Extract the [X, Y] coordinate from the center of the cell holding the provided text.  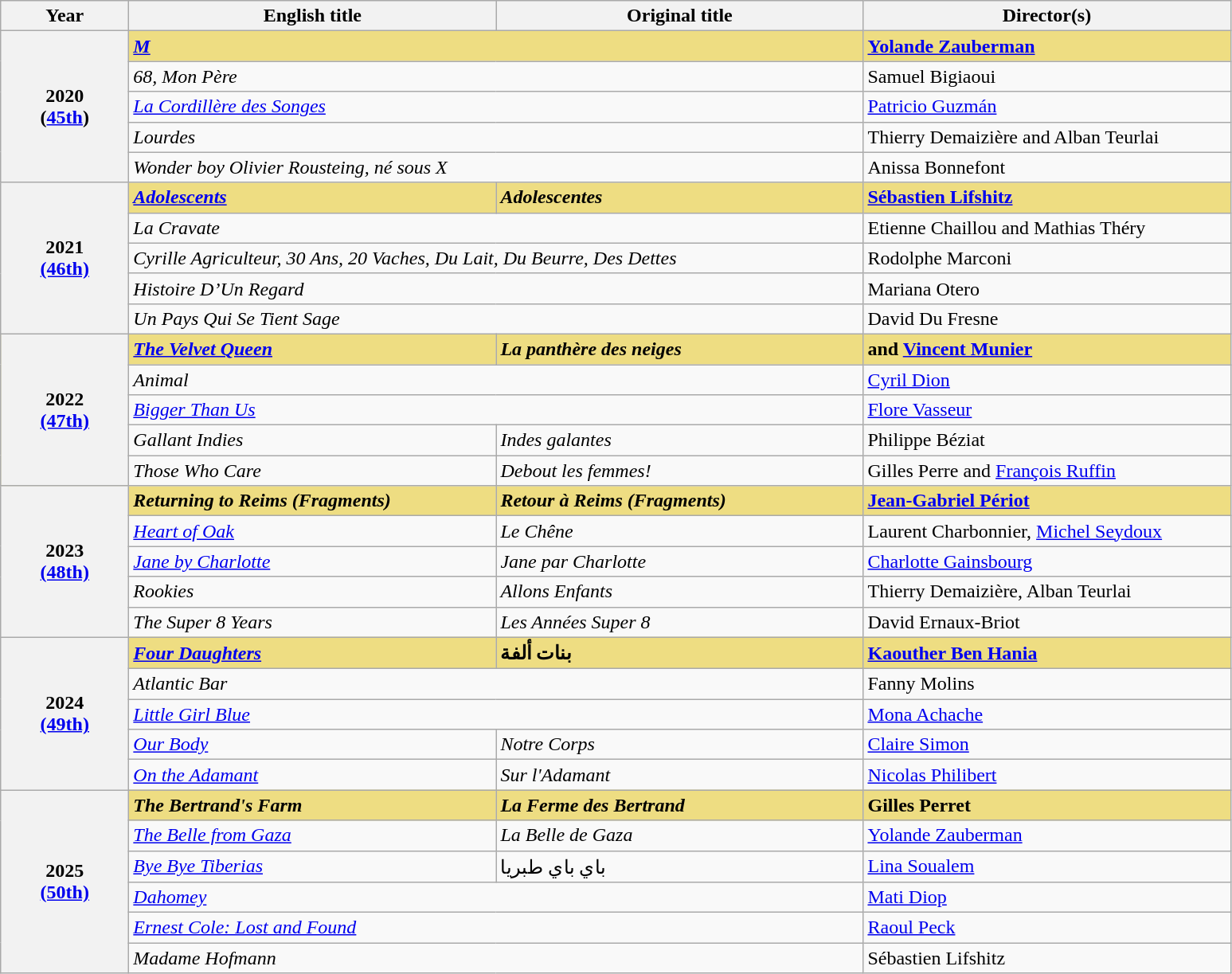
68, Mon Père [496, 76]
M [496, 46]
Allons Enfants [680, 592]
The Velvet Queen [312, 349]
Sur l'Adamant [680, 775]
Little Girl Blue [496, 714]
Debout les femmes! [680, 471]
Philippe Béziat [1046, 440]
Wonder boy Olivier Rousteing, né sous X [496, 167]
Lina Soualem [1046, 866]
بنات ألفة [680, 653]
Patricio Guzmán [1046, 107]
La Cordillère des Songes [496, 107]
Heart of Oak [312, 531]
Adolescentes [680, 198]
2024(49th) [65, 714]
Rodolphe Marconi [1046, 258]
Bigger Than Us [496, 410]
2020(45th) [65, 107]
Director(s) [1046, 16]
Mona Achache [1046, 714]
Cyrille Agriculteur, 30 Ans, 20 Vaches, Du Lait, Du Beurre, Des Dettes [496, 258]
Gilles Perre and François Ruffin [1046, 471]
Samuel Bigiaoui [1046, 76]
On the Adamant [312, 775]
Indes galantes [680, 440]
Gallant Indies [312, 440]
Un Pays Qui Se Tient Sage [496, 319]
Anissa Bonnefont [1046, 167]
Atlantic Bar [496, 684]
باي باي طبريا [680, 866]
Notre Corps [680, 745]
Jane par Charlotte [680, 561]
Those Who Care [312, 471]
Charlotte Gainsbourg [1046, 561]
La Cravate [496, 228]
Raoul Peck [1046, 928]
Mati Diop [1046, 898]
Jane by Charlotte [312, 561]
Les Années Super 8 [680, 622]
2025(50th) [65, 882]
Our Body [312, 745]
David Du Fresne [1046, 319]
Bye Bye Tiberias [312, 866]
Fanny Molins [1046, 684]
Thierry Demaizière and Alban Teurlai [1046, 137]
Le Chêne [680, 531]
Adolescents [312, 198]
La panthère des neiges [680, 349]
Rookies [312, 592]
Jean-Gabriel Périot [1046, 501]
Laurent Charbonnier, Michel Seydoux [1046, 531]
2022(47th) [65, 409]
Retour à Reims (Fragments) [680, 501]
La Ferme des Bertrand [680, 805]
Kaouther Ben Hania [1046, 653]
Histoire D’Un Regard [496, 288]
Gilles Perret [1046, 805]
Nicolas Philibert [1046, 775]
Animal [496, 380]
The Super 8 Years [312, 622]
Flore Vasseur [1046, 410]
Ernest Cole: Lost and Found [496, 928]
Year [65, 16]
The Bertrand's Farm [312, 805]
Four Daughters [312, 653]
Lourdes [496, 137]
Returning to Reims (Fragments) [312, 501]
Etienne Chaillou and Mathias Théry [1046, 228]
and Vincent Munier [1046, 349]
Original title [680, 16]
2023(48th) [65, 561]
2021(46th) [65, 258]
Claire Simon [1046, 745]
Cyril Dion [1046, 380]
Madame Hofmann [496, 958]
La Belle de Gaza [680, 835]
The Belle from Gaza [312, 835]
Mariana Otero [1046, 288]
Dahomey [496, 898]
Thierry Demaizière, Alban Teurlai [1046, 592]
English title [312, 16]
David Ernaux-Briot [1046, 622]
